Identify which cell holds the provided text, then report its (X, Y) central coordinate. 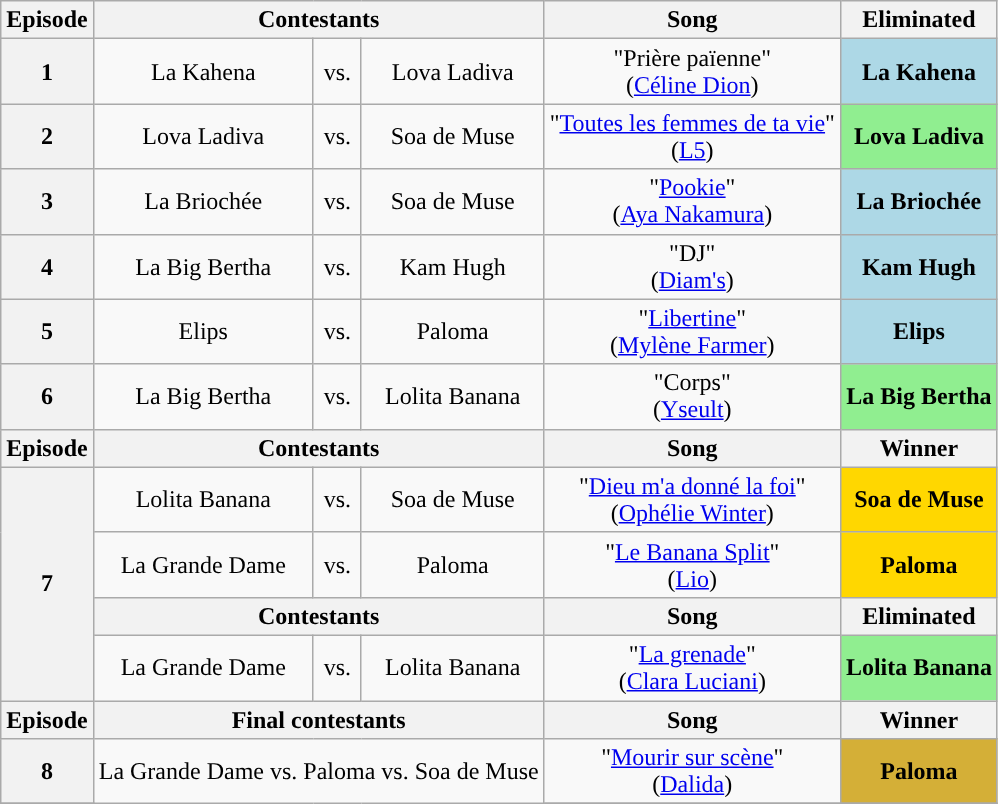
3 (47, 202)
"Pookie"(Aya Nakamura) (692, 202)
Final contestants (318, 719)
"Libertine"(Mylène Farmer) (692, 332)
"Dieu m'a donné la foi"(Ophélie Winter) (692, 500)
4 (47, 266)
8 (47, 772)
La Grande Dame vs. Paloma vs. Soa de Muse (318, 772)
"Mourir sur scène"(Dalida) (692, 772)
"Corps"(Yseult) (692, 396)
1 (47, 72)
2 (47, 136)
5 (47, 332)
"Prière païenne"(Céline Dion) (692, 72)
"Le Banana Split"(Lio) (692, 564)
7 (47, 584)
"Toutes les femmes de ta vie"(L5) (692, 136)
"La grenade"(Clara Luciani) (692, 668)
"DJ"(Diam's) (692, 266)
6 (47, 396)
